Find where the given text appears and provide that cell's center as (X, Y) coordinate. 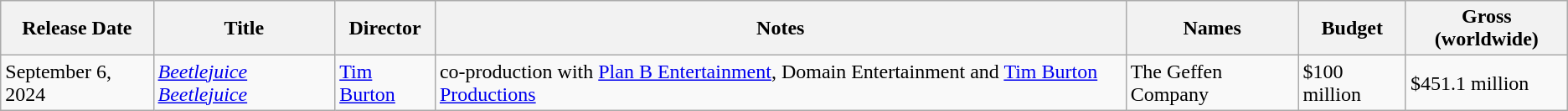
Release Date (77, 29)
Beetlejuice Beetlejuice (245, 82)
Title (245, 29)
$451.1 million (1486, 82)
September 6, 2024 (77, 82)
$100 million (1352, 82)
Director (385, 29)
Names (1212, 29)
Tim Burton (385, 82)
Notes (781, 29)
co-production with Plan B Entertainment, Domain Entertainment and Tim Burton Productions (781, 82)
Budget (1352, 29)
The Geffen Company (1212, 82)
Gross (worldwide) (1486, 29)
